Scan for the cell matching the given text and deliver its [X, Y] coordinate at center. 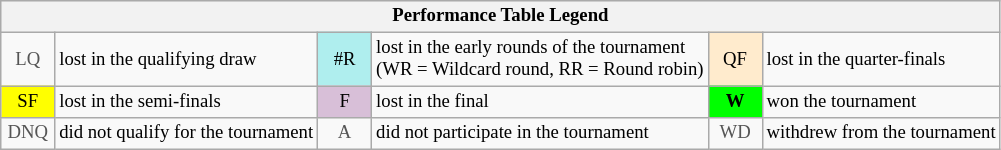
lost in the qualifying draw [186, 60]
#R [345, 60]
Performance Table Legend [500, 16]
did not qualify for the tournament [186, 134]
F [345, 102]
lost in the quarter-finals [881, 60]
SF [28, 102]
W [735, 102]
lost in the semi-finals [186, 102]
WD [735, 134]
did not participate in the tournament [540, 134]
DNQ [28, 134]
withdrew from the tournament [881, 134]
A [345, 134]
won the tournament [881, 102]
LQ [28, 60]
lost in the final [540, 102]
QF [735, 60]
lost in the early rounds of the tournament(WR = Wildcard round, RR = Round robin) [540, 60]
